Scan for the cell matching the given text and deliver its (X, Y) coordinate at center. 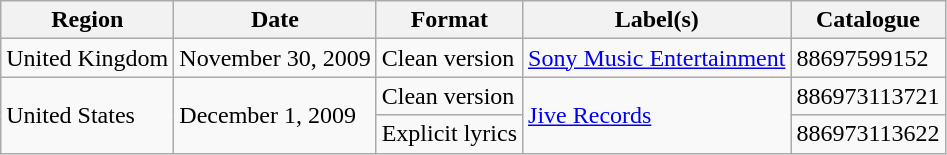
886973113721 (868, 96)
November 30, 2009 (275, 58)
Date (275, 20)
Region (88, 20)
Format (449, 20)
United States (88, 115)
886973113622 (868, 134)
Catalogue (868, 20)
Explicit lyrics (449, 134)
Jive Records (657, 115)
United Kingdom (88, 58)
Sony Music Entertainment (657, 58)
88697599152 (868, 58)
December 1, 2009 (275, 115)
Label(s) (657, 20)
